Detect which cell encompasses the target text, then output its (x, y) center coordinate. 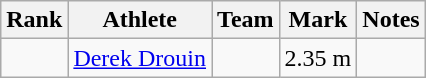
Notes (391, 20)
Rank (34, 20)
Team (246, 20)
Mark (318, 20)
Derek Drouin (140, 58)
Athlete (140, 20)
2.35 m (318, 58)
